Locate the cell with the specified text and output its (X, Y) center coordinate. 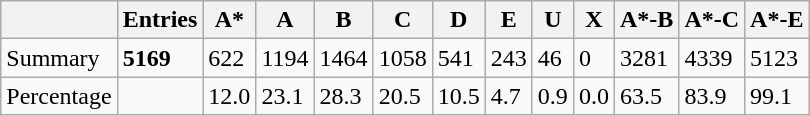
B (344, 20)
83.9 (712, 96)
A*-C (712, 20)
U (552, 20)
0.9 (552, 96)
Percentage (59, 96)
5169 (160, 58)
Entries (160, 20)
1464 (344, 58)
63.5 (646, 96)
20.5 (402, 96)
0.0 (594, 96)
46 (552, 58)
28.3 (344, 96)
0 (594, 58)
243 (508, 58)
3281 (646, 58)
12.0 (230, 96)
Summary (59, 58)
622 (230, 58)
1194 (285, 58)
A*-E (777, 20)
4.7 (508, 96)
X (594, 20)
C (402, 20)
541 (458, 58)
D (458, 20)
10.5 (458, 96)
99.1 (777, 96)
23.1 (285, 96)
1058 (402, 58)
A*-B (646, 20)
4339 (712, 58)
E (508, 20)
A (285, 20)
5123 (777, 58)
A* (230, 20)
